Search for the cell housing the specified text and yield its (x, y) center coordinate. 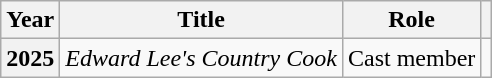
Edward Lee's Country Cook (202, 58)
2025 (30, 58)
Title (202, 20)
Cast member (411, 58)
Year (30, 20)
Role (411, 20)
